Find where the given text appears and provide that cell's center as (X, Y) coordinate. 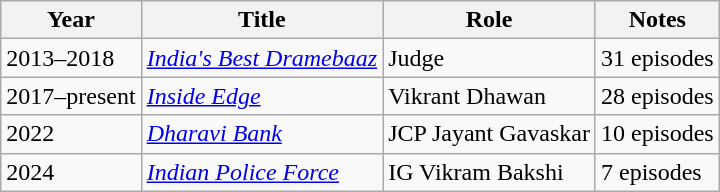
Title (262, 20)
2024 (71, 172)
India's Best Dramebaaz (262, 58)
28 episodes (657, 96)
IG Vikram Bakshi (490, 172)
Judge (490, 58)
2017–present (71, 96)
Notes (657, 20)
2022 (71, 134)
Inside Edge (262, 96)
Indian Police Force (262, 172)
31 episodes (657, 58)
Vikrant Dhawan (490, 96)
7 episodes (657, 172)
Year (71, 20)
JCP Jayant Gavaskar (490, 134)
Dharavi Bank (262, 134)
Role (490, 20)
10 episodes (657, 134)
2013–2018 (71, 58)
